Capture the cell that displays the provided text and extract its [X, Y] central coordinate. 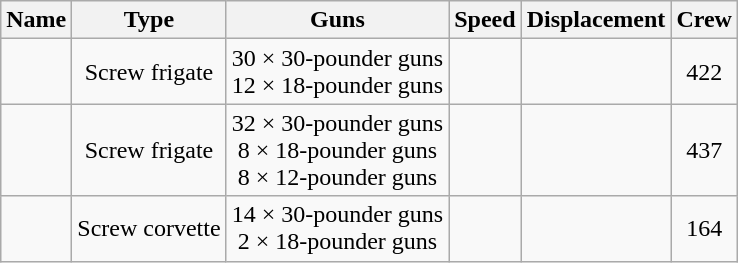
Speed [485, 20]
Screw corvette [149, 228]
30 × 30-pounder guns12 × 18-pounder guns [338, 72]
437 [704, 150]
Type [149, 20]
Name [36, 20]
14 × 30-pounder guns2 × 18-pounder guns [338, 228]
Guns [338, 20]
Crew [704, 20]
Displacement [596, 20]
164 [704, 228]
422 [704, 72]
32 × 30-pounder guns8 × 18-pounder guns8 × 12-pounder guns [338, 150]
